Capture the cell that displays the provided text and extract its (X, Y) central coordinate. 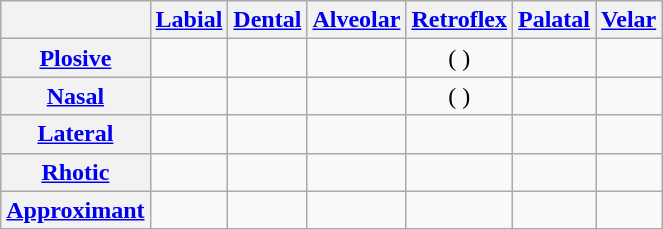
Palatal (554, 20)
Plosive (76, 58)
Lateral (76, 134)
Dental (268, 20)
Retroflex (460, 20)
Nasal (76, 96)
Rhotic (76, 172)
Velar (629, 20)
Alveolar (356, 20)
Approximant (76, 210)
Labial (189, 20)
